Detect which cell encompasses the target text, then output its (X, Y) center coordinate. 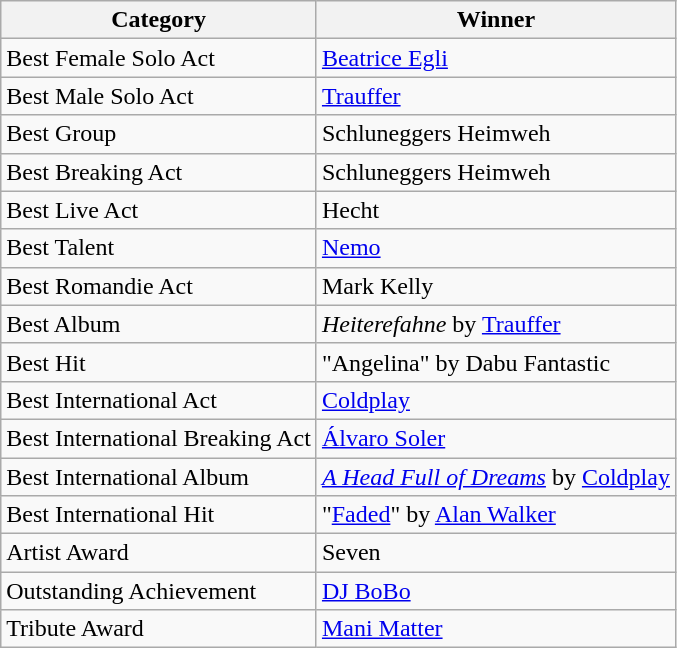
Best Breaking Act (159, 172)
DJ BoBo (496, 591)
Outstanding Achievement (159, 591)
Best Talent (159, 248)
Best Male Solo Act (159, 96)
Best Romandie Act (159, 286)
Best Female Solo Act (159, 58)
Artist Award (159, 553)
Tribute Award (159, 629)
Best Album (159, 324)
Seven (496, 553)
Coldplay (496, 400)
Best Live Act (159, 210)
Mark Kelly (496, 286)
"Angelina" by Dabu Fantastic (496, 362)
Álvaro Soler (496, 438)
Nemo (496, 248)
Winner (496, 20)
Best International Breaking Act (159, 438)
Category (159, 20)
Mani Matter (496, 629)
"Faded" by Alan Walker (496, 515)
Beatrice Egli (496, 58)
A Head Full of Dreams by Coldplay (496, 477)
Best International Album (159, 477)
Best Hit (159, 362)
Hecht (496, 210)
Heiterefahne by Trauffer (496, 324)
Best International Hit (159, 515)
Trauffer (496, 96)
Best International Act (159, 400)
Best Group (159, 134)
